Pinpoint the cell where the given text exists, returning its [X, Y] midpoint coordinate. 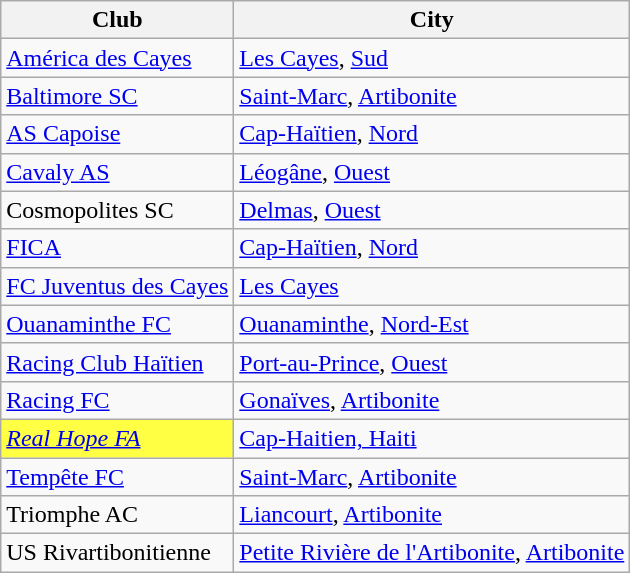
FC Juventus des Cayes [118, 286]
Ouanaminthe, Nord-Est [432, 324]
Real Hope FA [118, 438]
Port-au-Prince, Ouest [432, 362]
Léogâne, Ouest [432, 172]
Liancourt, Artibonite [432, 515]
Racing FC [118, 400]
Cap-Haitien, Haiti [432, 438]
Petite Rivière de l'Artibonite, Artibonite [432, 553]
América des Cayes [118, 58]
FICA [118, 248]
Les Cayes [432, 286]
Cavaly AS [118, 172]
AS Capoise [118, 134]
Ouanaminthe FC [118, 324]
Les Cayes, Sud [432, 58]
City [432, 20]
Racing Club Haïtien [118, 362]
Gonaïves, Artibonite [432, 400]
Delmas, Ouest [432, 210]
Baltimore SC [118, 96]
Cosmopolites SC [118, 210]
Tempête FC [118, 477]
US Rivartibonitienne [118, 553]
Club [118, 20]
Triomphe AC [118, 515]
